Extract the [X, Y] coordinate from the center of the cell holding the provided text.  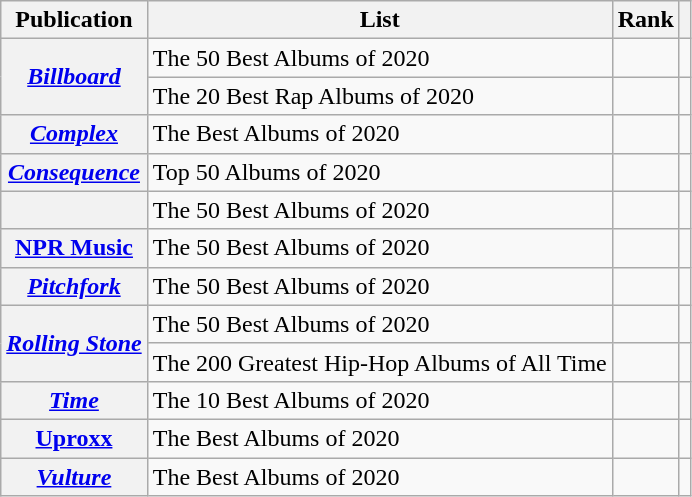
Consequence [74, 172]
NPR Music [74, 248]
Time [74, 400]
List [380, 20]
Rank [646, 20]
Vulture [74, 477]
Pitchfork [74, 286]
The 20 Best Rap Albums of 2020 [380, 96]
The 10 Best Albums of 2020 [380, 400]
Publication [74, 20]
The 200 Greatest Hip-Hop Albums of All Time [380, 362]
Top 50 Albums of 2020 [380, 172]
Complex [74, 134]
Billboard [74, 77]
Rolling Stone [74, 343]
Uproxx [74, 438]
